Search for the cell housing the specified text and yield its [X, Y] center coordinate. 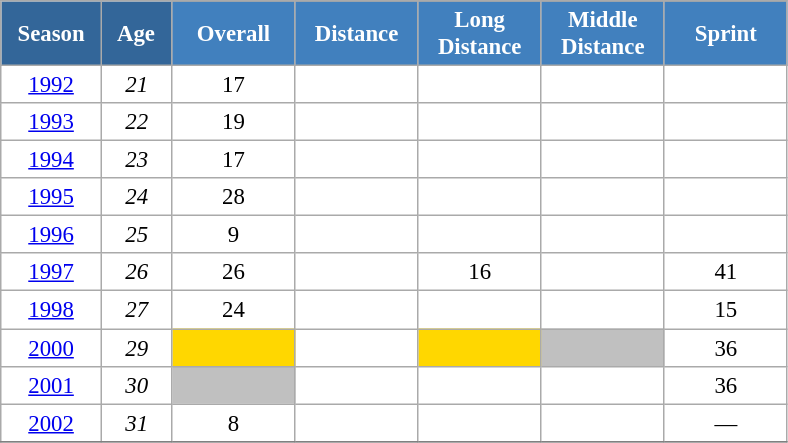
27 [136, 310]
31 [136, 423]
1993 [52, 122]
8 [234, 423]
Age [136, 34]
Season [52, 34]
Middle Distance [602, 34]
1994 [52, 160]
15 [726, 310]
Overall [234, 34]
2000 [52, 348]
19 [234, 122]
1996 [52, 235]
22 [136, 122]
29 [136, 348]
1997 [52, 273]
41 [726, 273]
25 [136, 235]
Long Distance [480, 34]
Sprint [726, 34]
Distance [356, 34]
2002 [52, 423]
1992 [52, 85]
1995 [52, 197]
16 [480, 273]
9 [234, 235]
30 [136, 385]
1998 [52, 310]
2001 [52, 385]
23 [136, 160]
— [726, 423]
28 [234, 197]
21 [136, 85]
